Locate the cell with the specified text and output its [X, Y] center coordinate. 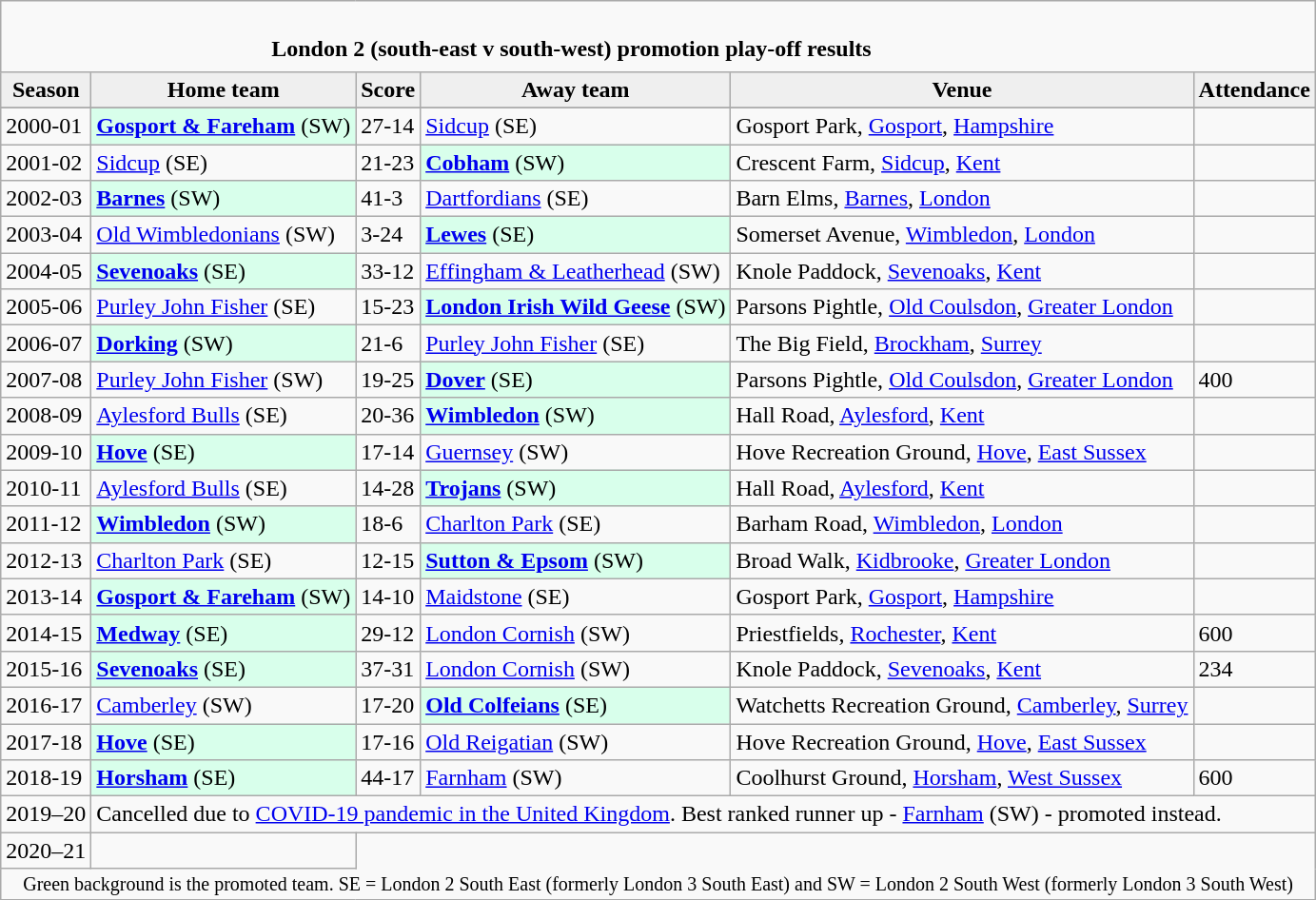
Broad Walk, Kidbrooke, Greater London [962, 560]
Camberley (SW) [224, 705]
41-3 [388, 199]
Horsham (SE) [224, 778]
2019–20 [46, 814]
2017-18 [46, 741]
Old Colfeians (SE) [576, 705]
2009-10 [46, 452]
19-25 [388, 380]
Priestfields, Rochester, Kent [962, 633]
21-6 [388, 343]
17-16 [388, 741]
2010-11 [46, 488]
44-17 [388, 778]
Season [46, 89]
2016-17 [46, 705]
2002-03 [46, 199]
London Irish Wild Geese (SW) [576, 307]
2008-09 [46, 416]
2011-12 [46, 524]
15-23 [388, 307]
Guernsey (SW) [576, 452]
Purley John Fisher (SW) [224, 380]
2004-05 [46, 271]
Venue [962, 89]
3-24 [388, 235]
Dartfordians (SE) [576, 199]
2013-14 [46, 597]
The Big Field, Brockham, Surrey [962, 343]
Attendance [1254, 89]
2012-13 [46, 560]
Home team [224, 89]
2020–21 [46, 851]
2005-06 [46, 307]
Trojans (SW) [576, 488]
Crescent Farm, Sidcup, Kent [962, 163]
Maidstone (SE) [576, 597]
234 [1254, 669]
2003-04 [46, 235]
Sutton & Epsom (SW) [576, 560]
Watchetts Recreation Ground, Camberley, Surrey [962, 705]
12-15 [388, 560]
Dover (SE) [576, 380]
400 [1254, 380]
14-28 [388, 488]
18-6 [388, 524]
Cobham (SW) [576, 163]
2006-07 [46, 343]
2015-16 [46, 669]
Somerset Avenue, Wimbledon, London [962, 235]
Effingham & Leatherhead (SW) [576, 271]
27-14 [388, 126]
37-31 [388, 669]
2014-15 [46, 633]
Old Wimbledonians (SW) [224, 235]
Barham Road, Wimbledon, London [962, 524]
33-12 [388, 271]
17-20 [388, 705]
2018-19 [46, 778]
21-23 [388, 163]
Barnes (SW) [224, 199]
2000-01 [46, 126]
Old Reigatian (SW) [576, 741]
2001-02 [46, 163]
Farnham (SW) [576, 778]
17-14 [388, 452]
Coolhurst Ground, Horsham, West Sussex [962, 778]
Cancelled due to COVID-19 pandemic in the United Kingdom. Best ranked runner up - Farnham (SW) - promoted instead. [704, 814]
Lewes (SE) [576, 235]
Dorking (SW) [224, 343]
2007-08 [46, 380]
14-10 [388, 597]
Score [388, 89]
29-12 [388, 633]
Away team [576, 89]
20-36 [388, 416]
Barn Elms, Barnes, London [962, 199]
Medway (SE) [224, 633]
